Detect which cell encompasses the target text, then output its [X, Y] center coordinate. 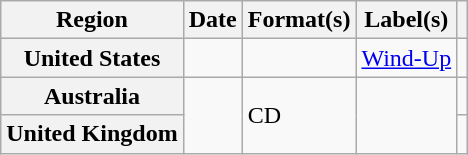
Australia [92, 96]
United Kingdom [92, 134]
Date [212, 20]
United States [92, 58]
Label(s) [406, 20]
Wind-Up [406, 58]
CD [299, 115]
Format(s) [299, 20]
Region [92, 20]
